Identify which cell holds the provided text, then report its [X, Y] central coordinate. 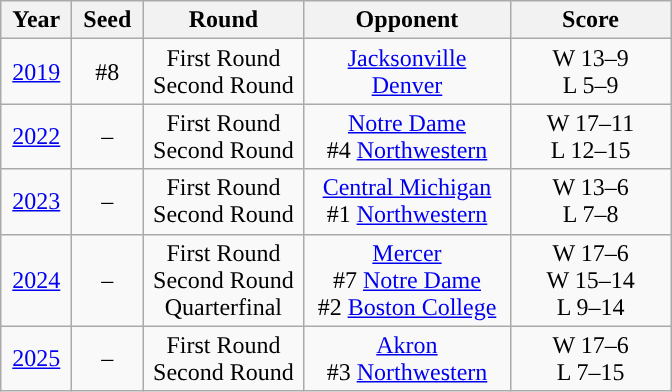
Mercer#7 Notre Dame#2 Boston College [407, 280]
W 17–11L 12–15 [590, 136]
2025 [36, 358]
2023 [36, 202]
W 13–9 L 5–9 [590, 72]
Year [36, 20]
Opponent [407, 20]
2019 [36, 72]
Akron #3 Northwestern [407, 358]
Central Michigan#1 Northwestern [407, 202]
Score [590, 20]
JacksonvilleDenver [407, 72]
Seed [108, 20]
W 17–6L 7–15 [590, 358]
2022 [36, 136]
First RoundSecond RoundQuarterfinal [224, 280]
W 13–6L 7–8 [590, 202]
W 17–6W 15–14L 9–14 [590, 280]
Round [224, 20]
#8 [108, 72]
2024 [36, 280]
Notre Dame#4 Northwestern [407, 136]
